Find where the given text appears and provide that cell's center as [X, Y] coordinate. 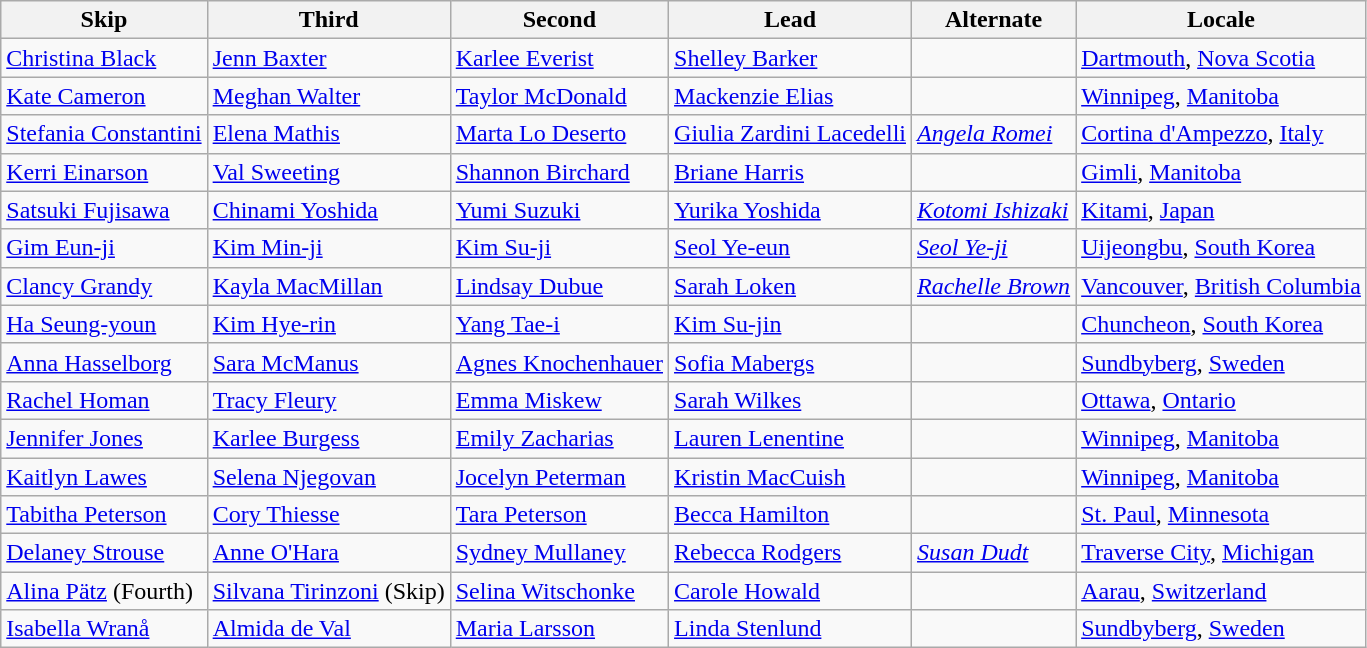
Mackenzie Elias [790, 96]
Kristin MacCuish [790, 477]
Delaney Strouse [104, 553]
Traverse City, Michigan [1222, 553]
Giulia Zardini Lacedelli [790, 134]
Susan Dudt [994, 553]
Maria Larsson [559, 629]
Alina Pätz (Fourth) [104, 591]
Cortina d'Ampezzo, Italy [1222, 134]
Lauren Lenentine [790, 438]
Vancouver, British Columbia [1222, 286]
Anne O'Hara [328, 553]
Almida de Val [328, 629]
St. Paul, Minnesota [1222, 515]
Clancy Grandy [104, 286]
Sara McManus [328, 362]
Yang Tae-i [559, 324]
Rebecca Rodgers [790, 553]
Third [328, 20]
Linda Stenlund [790, 629]
Stefania Constantini [104, 134]
Ha Seung-youn [104, 324]
Kaitlyn Lawes [104, 477]
Tracy Fleury [328, 400]
Gim Eun-ji [104, 248]
Becca Hamilton [790, 515]
Satsuki Fujisawa [104, 210]
Karlee Burgess [328, 438]
Lindsay Dubue [559, 286]
Tara Peterson [559, 515]
Second [559, 20]
Angela Romei [994, 134]
Kim Su-ji [559, 248]
Cory Thiesse [328, 515]
Silvana Tirinzoni (Skip) [328, 591]
Kotomi Ishizaki [994, 210]
Agnes Knochenhauer [559, 362]
Skip [104, 20]
Isabella Wranå [104, 629]
Chuncheon, South Korea [1222, 324]
Jenn Baxter [328, 58]
Gimli, Manitoba [1222, 172]
Emma Miskew [559, 400]
Meghan Walter [328, 96]
Briane Harris [790, 172]
Kate Cameron [104, 96]
Seol Ye-eun [790, 248]
Selina Witschonke [559, 591]
Seol Ye-ji [994, 248]
Christina Black [104, 58]
Kitami, Japan [1222, 210]
Taylor McDonald [559, 96]
Sofia Mabergs [790, 362]
Carole Howald [790, 591]
Sarah Loken [790, 286]
Alternate [994, 20]
Locale [1222, 20]
Tabitha Peterson [104, 515]
Yumi Suzuki [559, 210]
Elena Mathis [328, 134]
Emily Zacharias [559, 438]
Uijeongbu, South Korea [1222, 248]
Rachelle Brown [994, 286]
Kim Min-ji [328, 248]
Jennifer Jones [104, 438]
Dartmouth, Nova Scotia [1222, 58]
Shannon Birchard [559, 172]
Chinami Yoshida [328, 210]
Lead [790, 20]
Kayla MacMillan [328, 286]
Karlee Everist [559, 58]
Anna Hasselborg [104, 362]
Sarah Wilkes [790, 400]
Sydney Mullaney [559, 553]
Selena Njegovan [328, 477]
Rachel Homan [104, 400]
Shelley Barker [790, 58]
Val Sweeting [328, 172]
Kerri Einarson [104, 172]
Kim Hye-rin [328, 324]
Ottawa, Ontario [1222, 400]
Marta Lo Deserto [559, 134]
Aarau, Switzerland [1222, 591]
Kim Su-jin [790, 324]
Jocelyn Peterman [559, 477]
Yurika Yoshida [790, 210]
